Provide the (x, y) coordinate of the cell's center where the given text is located.  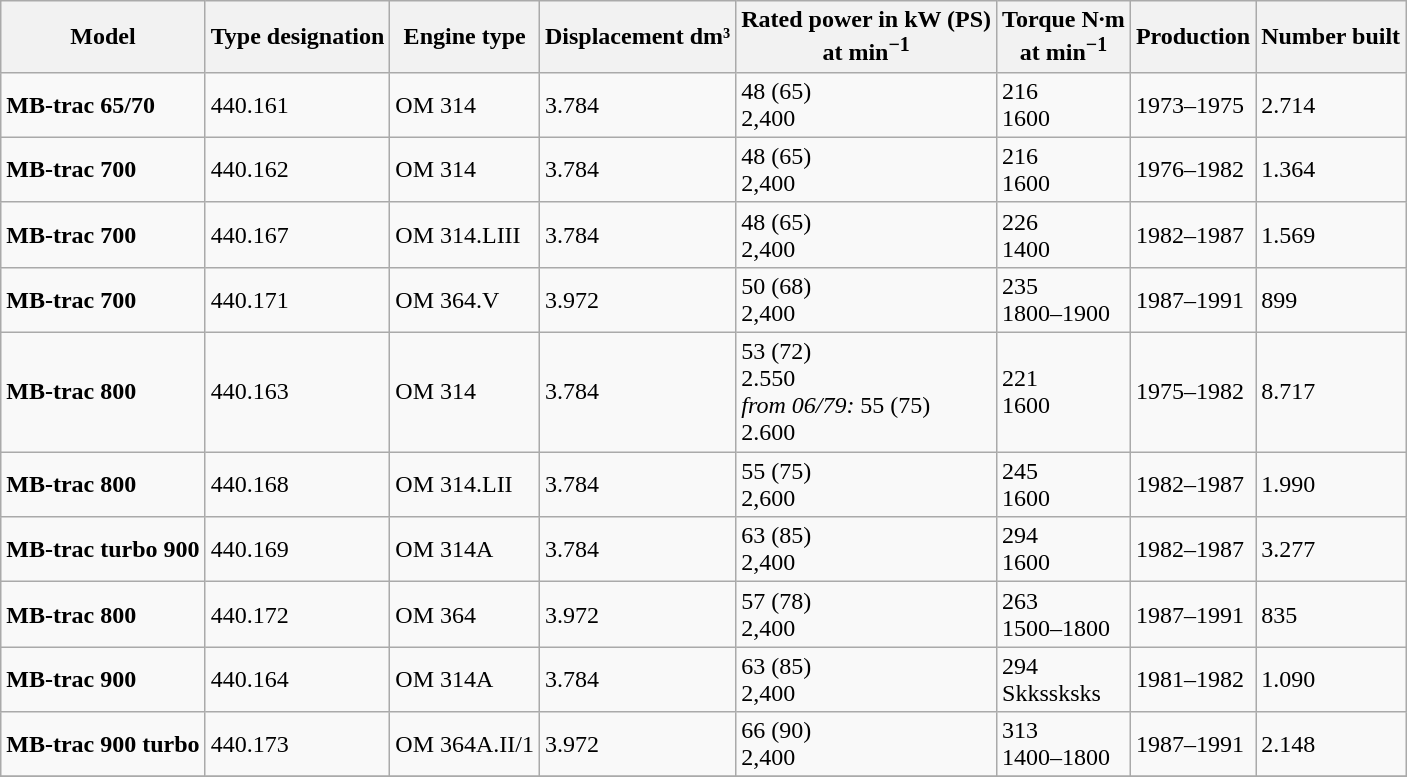
OM 364.V (465, 300)
294Skkssksks (1064, 680)
66 (90)2,400 (866, 744)
2351800–1900 (1064, 300)
1973–1975 (1192, 104)
2.714 (1331, 104)
440.169 (298, 550)
2.148 (1331, 744)
1.364 (1331, 170)
440.167 (298, 234)
835 (1331, 614)
2261400 (1064, 234)
Displacement dm³ (637, 37)
Model (103, 37)
440.172 (298, 614)
Torque N·mat min−1 (1064, 37)
50 (68)2,400 (866, 300)
440.173 (298, 744)
57 (78)2,400 (866, 614)
1.090 (1331, 680)
2211600 (1064, 392)
3.277 (1331, 550)
3131400–1800 (1064, 744)
2941600 (1064, 550)
1981–1982 (1192, 680)
899 (1331, 300)
440.171 (298, 300)
Number built (1331, 37)
8.717 (1331, 392)
1.569 (1331, 234)
OM 314.LIII (465, 234)
MB-trac turbo 900 (103, 550)
1975–1982 (1192, 392)
Type designation (298, 37)
440.168 (298, 484)
OM 364A.II/1 (465, 744)
2451600 (1064, 484)
MB-trac 65/70 (103, 104)
1.990 (1331, 484)
2631500–1800 (1064, 614)
440.162 (298, 170)
OM 314.LII (465, 484)
1976–1982 (1192, 170)
OM 364 (465, 614)
440.163 (298, 392)
Production (1192, 37)
Engine type (465, 37)
440.161 (298, 104)
440.164 (298, 680)
55 (75)2,600 (866, 484)
Rated power in kW (PS)at min−1 (866, 37)
MB-trac 900 (103, 680)
MB-trac 900 turbo (103, 744)
53 (72)2.550from 06/79: 55 (75)2.600 (866, 392)
